Scan for the cell matching the given text and deliver its (x, y) coordinate at center. 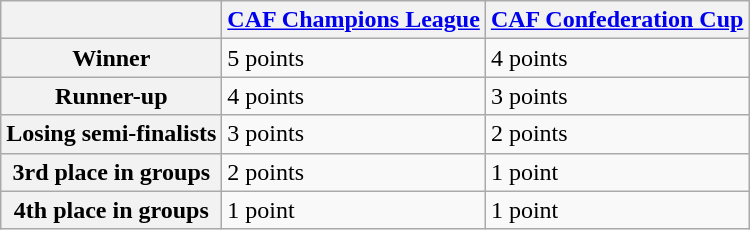
Winner (112, 58)
CAF Champions League (354, 20)
CAF Confederation Cup (617, 20)
Runner-up (112, 96)
5 points (354, 58)
3rd place in groups (112, 172)
Losing semi-finalists (112, 134)
4th place in groups (112, 210)
